Detect which cell encompasses the target text, then output its (X, Y) center coordinate. 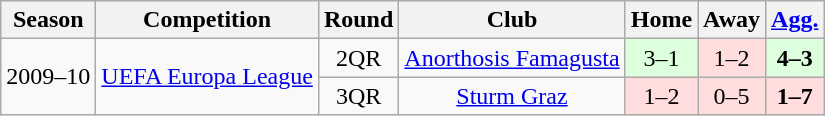
Season (48, 20)
Anorthosis Famagusta (512, 58)
Competition (208, 20)
Round (358, 20)
1–7 (795, 96)
Away (732, 20)
UEFA Europa League (208, 77)
3QR (358, 96)
Club (512, 20)
2009–10 (48, 77)
Home (661, 20)
3–1 (661, 58)
0–5 (732, 96)
2QR (358, 58)
Sturm Graz (512, 96)
Agg. (795, 20)
4–3 (795, 58)
